Return the (x, y) coordinate for the center point of the cell that contains the specified text.  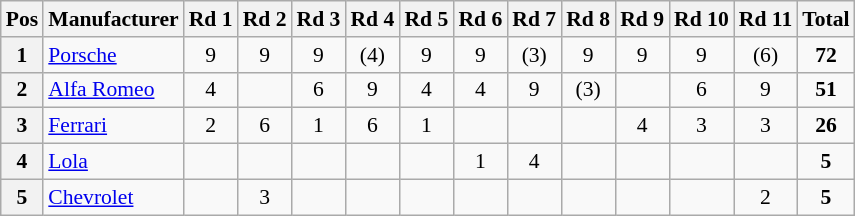
Rd 11 (766, 19)
72 (826, 55)
Rd 9 (642, 19)
Rd 1 (211, 19)
Chevrolet (113, 197)
Alfa Romeo (113, 90)
Rd 7 (534, 19)
(4) (372, 55)
Rd 2 (265, 19)
51 (826, 90)
Rd 10 (702, 19)
(6) (766, 55)
Manufacturer (113, 19)
Pos (22, 19)
26 (826, 126)
Ferrari (113, 126)
Rd 4 (372, 19)
Total (826, 19)
Lola (113, 162)
Rd 5 (426, 19)
Rd 8 (588, 19)
Rd 3 (319, 19)
Porsche (113, 55)
Rd 6 (480, 19)
